Search for the cell housing the specified text and yield its (x, y) center coordinate. 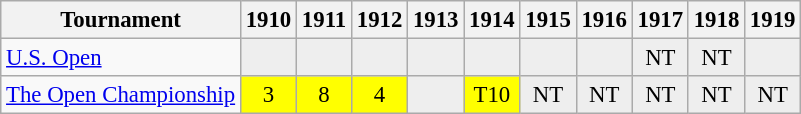
1916 (604, 20)
T10 (492, 95)
4 (379, 95)
1912 (379, 20)
8 (324, 95)
1915 (548, 20)
1914 (492, 20)
3 (268, 95)
U.S. Open (121, 58)
1917 (660, 20)
1918 (716, 20)
Tournament (121, 20)
The Open Championship (121, 95)
1910 (268, 20)
1911 (324, 20)
1919 (773, 20)
1913 (436, 20)
